Find where the given text appears and provide that cell's center as [x, y] coordinate. 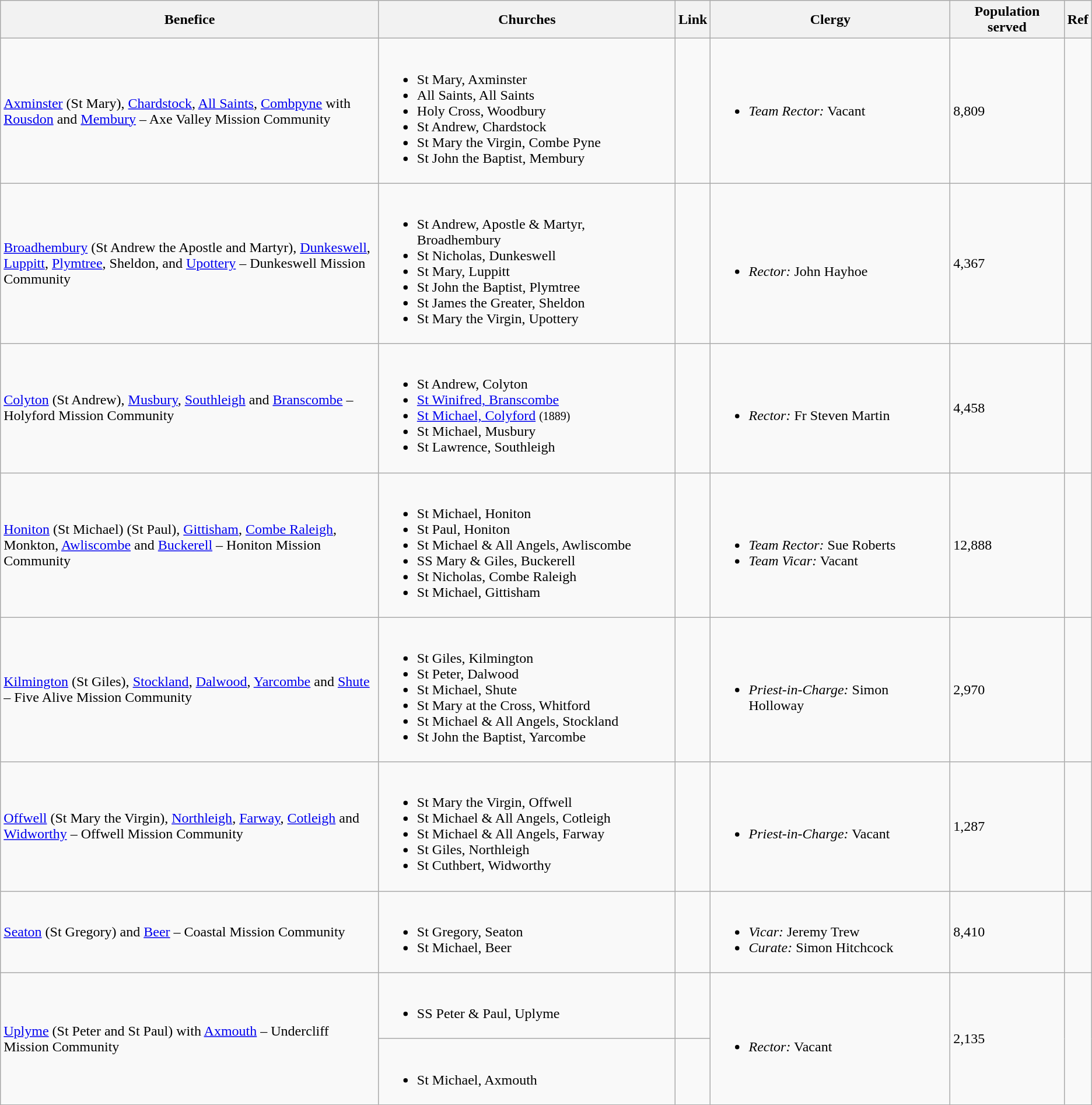
Rector: Fr Steven Martin [831, 408]
Axminster (St Mary), Chardstock, All Saints, Combpyne with Rousdon and Membury – Axe Valley Mission Community [190, 111]
12,888 [1007, 545]
Ref [1078, 20]
Priest-in-Charge: Vacant [831, 826]
St Gregory, SeatonSt Michael, Beer [527, 932]
Churches [527, 20]
Colyton (St Andrew), Musbury, Southleigh and Branscombe – Holyford Mission Community [190, 408]
St Mary the Virgin, OffwellSt Michael & All Angels, CotleighSt Michael & All Angels, FarwaySt Giles, NorthleighSt Cuthbert, Widworthy [527, 826]
4,367 [1007, 264]
Rector: Vacant [831, 1038]
8,809 [1007, 111]
Broadhembury (St Andrew the Apostle and Martyr), Dunkeswell, Luppitt, Plymtree, Sheldon, and Upottery – Dunkeswell Mission Community [190, 264]
Seaton (St Gregory) and Beer – Coastal Mission Community [190, 932]
Offwell (St Mary the Virgin), Northleigh, Farway, Cotleigh and Widworthy – Offwell Mission Community [190, 826]
SS Peter & Paul, Uplyme [527, 1006]
2,970 [1007, 690]
St Giles, KilmingtonSt Peter, DalwoodSt Michael, ShuteSt Mary at the Cross, WhitfordSt Michael & All Angels, StocklandSt John the Baptist, Yarcombe [527, 690]
Honiton (St Michael) (St Paul), Gittisham, Combe Raleigh, Monkton, Awliscombe and Buckerell – Honiton Mission Community [190, 545]
8,410 [1007, 932]
Kilmington (St Giles), Stockland, Dalwood, Yarcombe and Shute – Five Alive Mission Community [190, 690]
Vicar: Jeremy TrewCurate: Simon Hitchcock [831, 932]
St Mary, Axminster All Saints, All SaintsHoly Cross, WoodburySt Andrew, ChardstockSt Mary the Virgin, Combe PyneSt John the Baptist, Membury [527, 111]
Link [693, 20]
Benefice [190, 20]
Priest-in-Charge: Simon Holloway [831, 690]
4,458 [1007, 408]
Uplyme (St Peter and St Paul) with Axmouth – Undercliff Mission Community [190, 1038]
St Andrew, ColytonSt Winifred, BranscombeSt Michael, Colyford (1889)St Michael, MusburySt Lawrence, Southleigh [527, 408]
1,287 [1007, 826]
Team Rector: Vacant [831, 111]
St Michael, Axmouth [527, 1071]
Clergy [831, 20]
St Michael, HonitonSt Paul, HonitonSt Michael & All Angels, AwliscombeSS Mary & Giles, BuckerellSt Nicholas, Combe RaleighSt Michael, Gittisham [527, 545]
Team Rector: Sue RobertsTeam Vicar: Vacant [831, 545]
2,135 [1007, 1038]
Population served [1007, 20]
Rector: John Hayhoe [831, 264]
